Determine the (X, Y) coordinate at the center of the cell enclosing the given text.  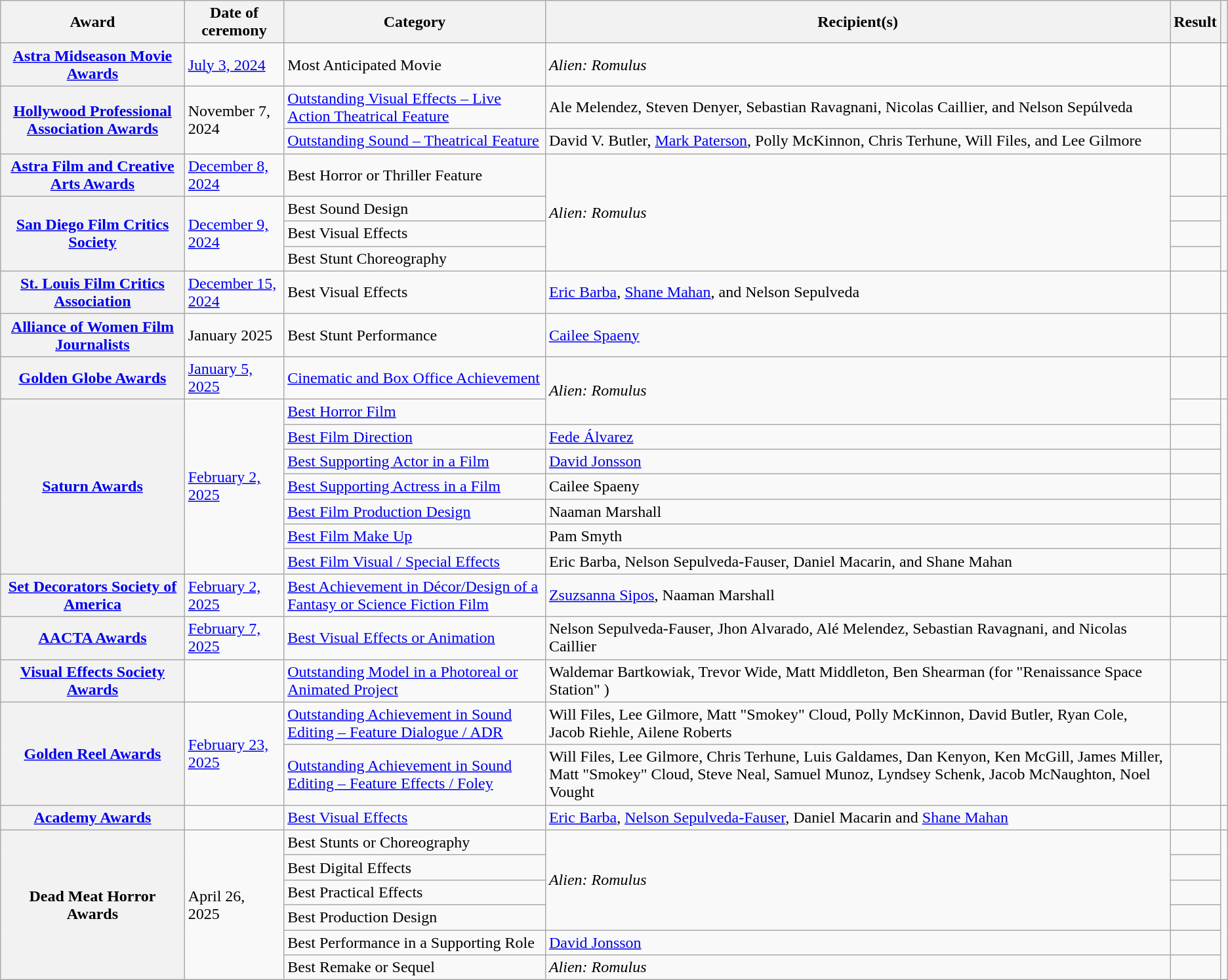
Dead Meat Horror Awards (92, 905)
Waldemar Bartkowiak, Trevor Wide, Matt Middleton, Ben Shearman (for "Renaissance Space Station" ) (857, 681)
Best Sound Design (415, 209)
Visual Effects Society Awards (92, 681)
San Diego Film Critics Society (92, 234)
Pam Smyth (857, 537)
Best Film Production Design (415, 512)
February 23, 2025 (234, 753)
Fede Álvarez (857, 436)
April 26, 2025 (234, 905)
Best Stunts or Choreography (415, 842)
Best Stunt Choreography (415, 258)
Best Film Make Up (415, 537)
Outstanding Model in a Photoreal or Animated Project (415, 681)
Most Anticipated Movie (415, 64)
Best Horror or Thriller Feature (415, 174)
January 2025 (234, 335)
Date of ceremony (234, 22)
Eric Barba, Nelson Sepulveda-Fauser, Daniel Macarin and Shane Mahan (857, 817)
Best Achievement in Décor/Design of a Fantasy or Science Fiction Film (415, 596)
Set Decorators Society of America (92, 596)
Outstanding Achievement in Sound Editing – Feature Effects / Foley (415, 775)
July 3, 2024 (234, 64)
Category (415, 22)
November 7, 2024 (234, 119)
December 8, 2024 (234, 174)
Best Film Visual / Special Effects (415, 561)
Outstanding Visual Effects – Live Action Theatrical Feature (415, 108)
Best Supporting Actor in a Film (415, 462)
Ale Melendez, Steven Denyer, Sebastian Ravagnani, Nicolas Caillier, and Nelson Sepúlveda (857, 108)
Academy Awards (92, 817)
Naaman Marshall (857, 512)
Best Visual Effects or Animation (415, 638)
Alliance of Women Film Journalists (92, 335)
Best Digital Effects (415, 867)
Award (92, 22)
Zsuzsanna Sipos, Naaman Marshall (857, 596)
Eric Barba, Nelson Sepulveda-Fauser, Daniel Macarin, and Shane Mahan (857, 561)
St. Louis Film Critics Association (92, 293)
Astra Film and Creative Arts Awards (92, 174)
Saturn Awards (92, 486)
Golden Reel Awards (92, 753)
Outstanding Achievement in Sound Editing – Feature Dialogue / ADR (415, 723)
Best Stunt Performance (415, 335)
Outstanding Sound – Theatrical Feature (415, 141)
Astra Midseason Movie Awards (92, 64)
Best Performance in a Supporting Role (415, 943)
December 9, 2024 (234, 234)
Best Horror Film (415, 411)
Hollywood Professional Association Awards (92, 119)
Nelson Sepulveda-Fauser, Jhon Alvarado, Alé Melendez, Sebastian Ravagnani, and Nicolas Caillier (857, 638)
Best Film Direction (415, 436)
Best Remake or Sequel (415, 968)
December 15, 2024 (234, 293)
Best Supporting Actress in a Film (415, 487)
January 5, 2025 (234, 378)
David V. Butler, Mark Paterson, Polly McKinnon, Chris Terhune, Will Files, and Lee Gilmore (857, 141)
Recipient(s) (857, 22)
Best Production Design (415, 917)
February 7, 2025 (234, 638)
Will Files, Lee Gilmore, Matt "Smokey" Cloud, Polly McKinnon, David Butler, Ryan Cole, Jacob Riehle, Ailene Roberts (857, 723)
Cinematic and Box Office Achievement (415, 378)
Golden Globe Awards (92, 378)
Best Practical Effects (415, 892)
AACTA Awards (92, 638)
Result (1195, 22)
Eric Barba, Shane Mahan, and Nelson Sepulveda (857, 293)
